Search for the cell housing the specified text and yield its (x, y) center coordinate. 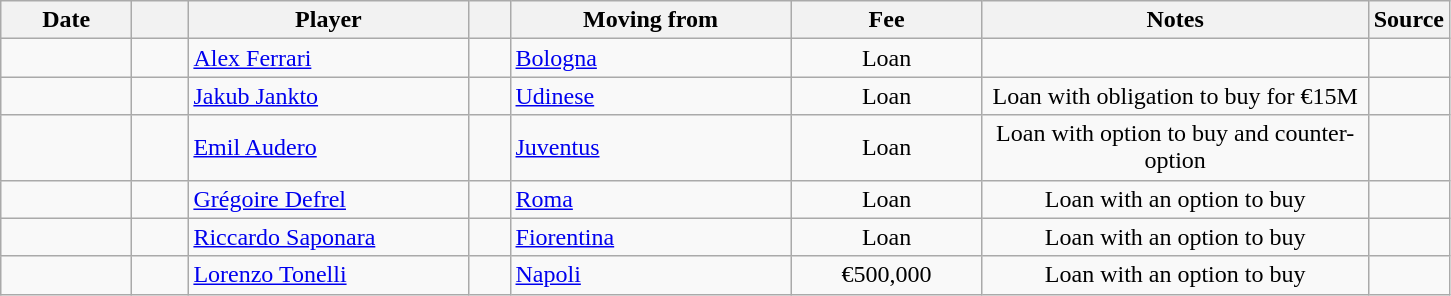
Udinese (650, 96)
Loan with option to buy and counter-option (1175, 148)
Jakub Jankto (328, 96)
Notes (1175, 20)
Lorenzo Tonelli (328, 275)
Napoli (650, 275)
Fiorentina (650, 237)
Source (1408, 20)
Juventus (650, 148)
Emil Audero (328, 148)
Riccardo Saponara (328, 237)
Alex Ferrari (328, 58)
Loan with obligation to buy for €15M (1175, 96)
Bologna (650, 58)
€500,000 (886, 275)
Grégoire Defrel (328, 199)
Date (66, 20)
Roma (650, 199)
Player (328, 20)
Moving from (650, 20)
Fee (886, 20)
